Identify which cell holds the provided text, then report its [X, Y] central coordinate. 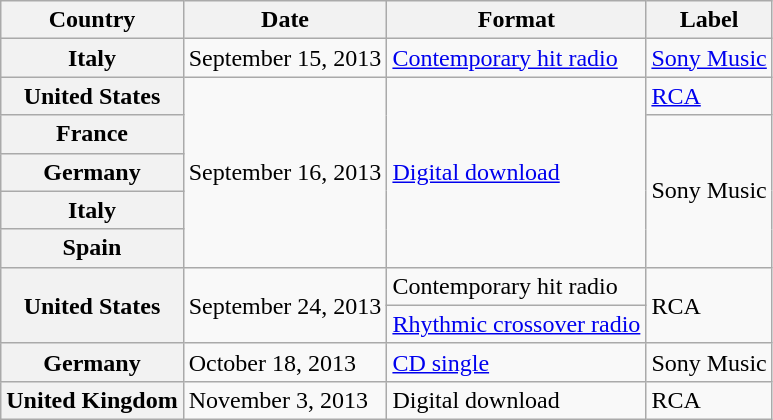
Spain [92, 248]
September 16, 2013 [285, 172]
September 24, 2013 [285, 305]
September 15, 2013 [285, 58]
France [92, 134]
CD single [516, 362]
October 18, 2013 [285, 362]
November 3, 2013 [285, 400]
Rhythmic crossover radio [516, 324]
Format [516, 20]
Label [709, 20]
United Kingdom [92, 400]
Country [92, 20]
Date [285, 20]
